Provide the [x, y] coordinate of the cell's center where the given text is located.  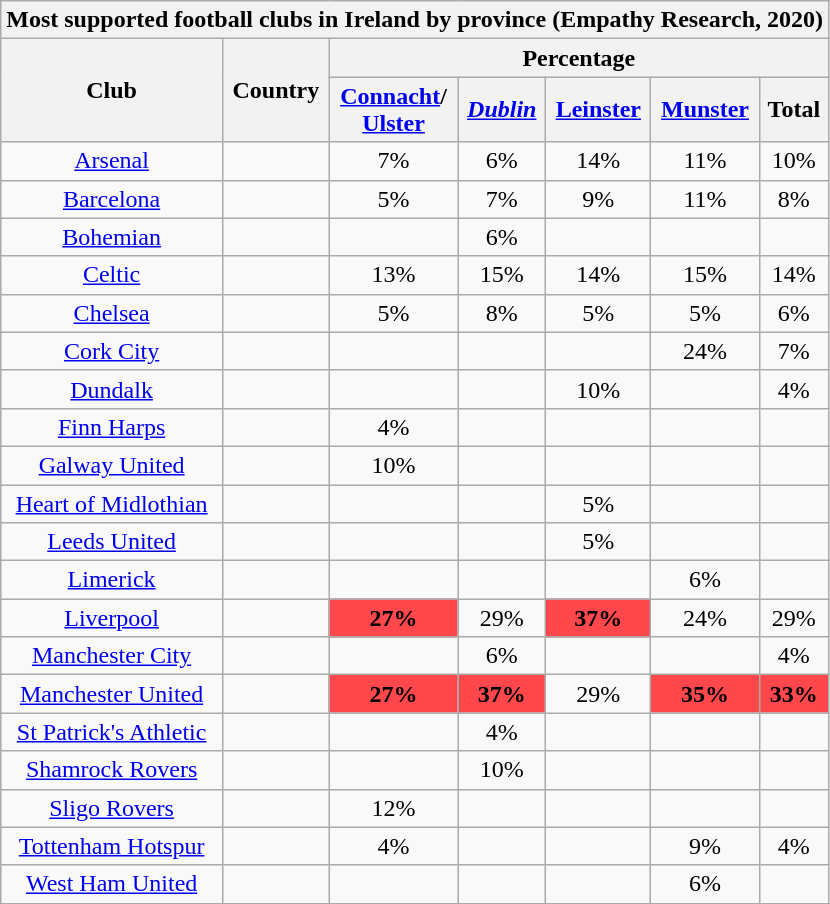
Manchester City [112, 656]
Chelsea [112, 313]
Arsenal [112, 161]
West Ham United [112, 884]
Connacht/Ulster [394, 110]
Cork City [112, 351]
13% [394, 275]
33% [794, 694]
Total [794, 110]
35% [705, 694]
Manchester United [112, 694]
Shamrock Rovers [112, 770]
Munster [705, 110]
Galway United [112, 465]
Bohemian [112, 237]
Dublin [502, 110]
St Patrick's Athletic [112, 732]
Liverpool [112, 618]
Limerick [112, 580]
Leinster [598, 110]
Dundalk [112, 389]
Leeds United [112, 542]
Heart of Midlothian [112, 503]
Celtic [112, 275]
Finn Harps [112, 427]
Percentage [578, 58]
12% [394, 808]
Barcelona [112, 199]
Tottenham Hotspur [112, 846]
Club [112, 90]
Sligo Rovers [112, 808]
Country [276, 90]
Most supported football clubs in Ireland by province (Empathy Research, 2020) [415, 20]
